Pinpoint the cell where the given text exists, returning its (X, Y) midpoint coordinate. 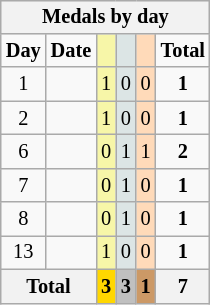
8 (24, 219)
Date (71, 51)
Day (24, 51)
Medals by day (106, 17)
13 (24, 253)
6 (24, 152)
